Find where the given text appears and provide that cell's center as [X, Y] coordinate. 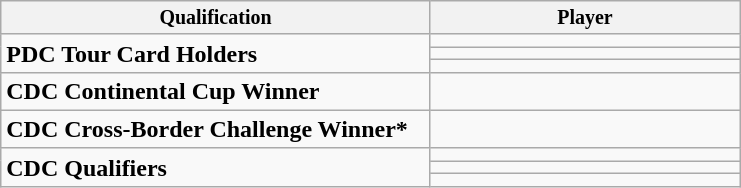
Player [584, 18]
CDC Continental Cup Winner [216, 91]
CDC Qualifiers [216, 167]
CDC Cross-Border Challenge Winner* [216, 129]
PDC Tour Card Holders [216, 53]
Qualification [216, 18]
